Detect which cell encompasses the target text, then output its [X, Y] center coordinate. 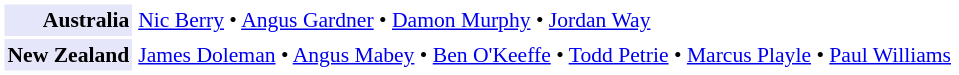
Nic Berry • Angus Gardner • Damon Murphy • Jordan Way [544, 20]
James Doleman • Angus Mabey • Ben O'Keeffe • Todd Petrie • Marcus Playle • Paul Williams [544, 55]
Australia [68, 20]
New Zealand [68, 55]
